Find where the given text appears and provide that cell's center as (X, Y) coordinate. 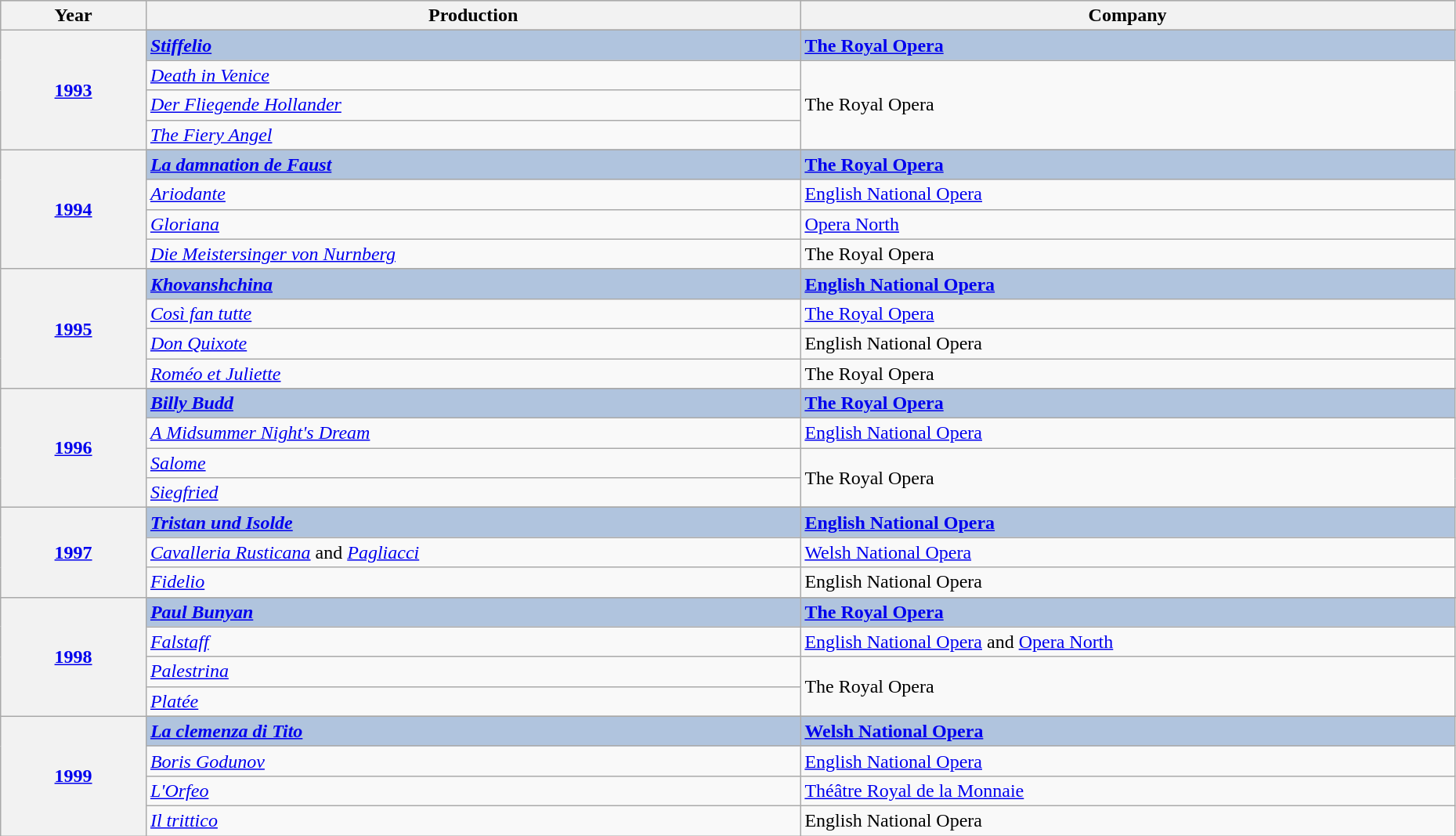
Ariodante (473, 194)
L'Orfeo (473, 791)
Gloriana (473, 224)
Falstaff (473, 642)
1998 (74, 657)
A Midsummer Night's Dream (473, 433)
Production (473, 16)
Palestrina (473, 671)
Stiffelio (473, 45)
English National Opera and Opera North (1128, 642)
The Fiery Angel (473, 135)
1996 (74, 448)
Così fan tutte (473, 313)
Don Quixote (473, 343)
Siegfried (473, 493)
1997 (74, 552)
Platée (473, 701)
1999 (74, 776)
Year (74, 16)
1993 (74, 90)
Der Fliegende Hollander (473, 105)
1995 (74, 328)
Fidelio (473, 582)
Salome (473, 463)
Boris Godunov (473, 761)
Die Meistersinger von Nurnberg (473, 254)
Death in Venice (473, 75)
1994 (74, 209)
Il trittico (473, 820)
Cavalleria Rusticana and Pagliacci (473, 552)
La clemenza di Tito (473, 731)
Théâtre Royal de la Monnaie (1128, 791)
La damnation de Faust (473, 165)
Khovanshchina (473, 284)
Company (1128, 16)
Billy Budd (473, 404)
Paul Bunyan (473, 612)
Roméo et Juliette (473, 374)
Opera North (1128, 224)
Tristan und Isolde (473, 523)
